Identify which cell holds the provided text, then report its [x, y] central coordinate. 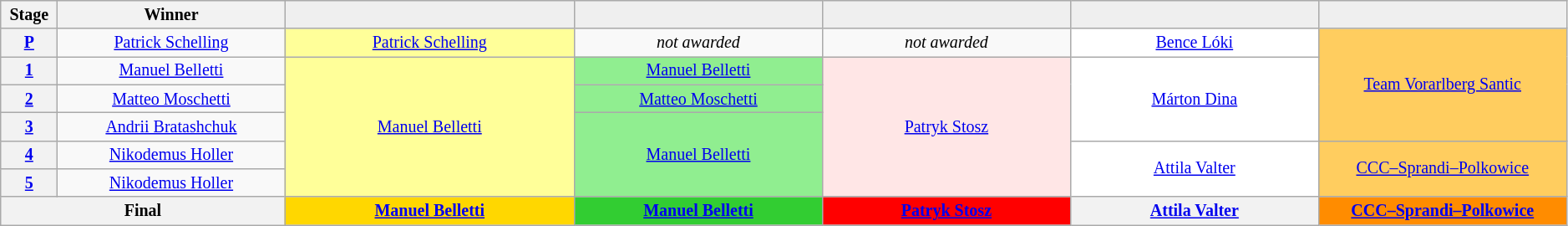
Stage [29, 15]
Andrii Bratashchuk [171, 127]
3 [29, 127]
Márton Dina [1195, 99]
Bence Lóki [1195, 44]
Winner [171, 15]
4 [29, 154]
1 [29, 70]
P [29, 44]
2 [29, 99]
Team Vorarlberg Santic [1442, 85]
Final [143, 211]
5 [29, 182]
